Identify which cell holds the provided text, then report its (x, y) central coordinate. 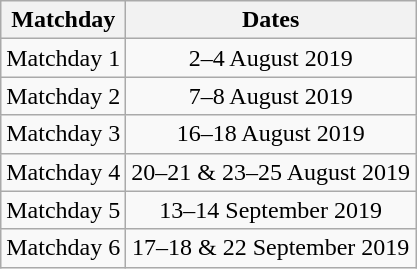
17–18 & 22 September 2019 (271, 248)
16–18 August 2019 (271, 134)
Matchday 6 (64, 248)
Matchday 1 (64, 58)
Matchday 4 (64, 172)
13–14 September 2019 (271, 210)
Matchday 2 (64, 96)
Matchday (64, 20)
Dates (271, 20)
7–8 August 2019 (271, 96)
Matchday 5 (64, 210)
Matchday 3 (64, 134)
20–21 & 23–25 August 2019 (271, 172)
2–4 August 2019 (271, 58)
